Locate the cell with the specified text and output its (X, Y) center coordinate. 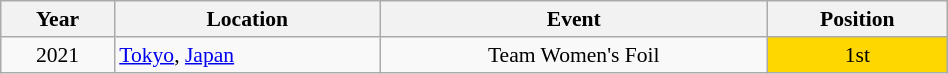
Location (247, 19)
Event (574, 19)
1st (857, 55)
2021 (58, 55)
Year (58, 19)
Team Women's Foil (574, 55)
Position (857, 19)
Tokyo, Japan (247, 55)
